Provide the (X, Y) coordinate of the cell's center where the given text is located.  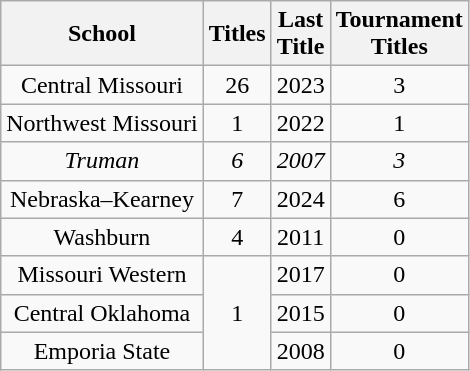
2024 (300, 199)
4 (237, 237)
Missouri Western (102, 275)
2011 (300, 237)
Truman (102, 161)
Central Oklahoma (102, 313)
2022 (300, 123)
2017 (300, 275)
Nebraska–Kearney (102, 199)
7 (237, 199)
TournamentTitles (399, 34)
Emporia State (102, 351)
Central Missouri (102, 85)
2007 (300, 161)
LastTitle (300, 34)
2008 (300, 351)
Washburn (102, 237)
Northwest Missouri (102, 123)
2023 (300, 85)
26 (237, 85)
School (102, 34)
2015 (300, 313)
Titles (237, 34)
